Return the (X, Y) coordinate for the center point of the cell that contains the specified text.  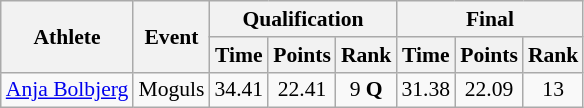
Athlete (68, 36)
9 Q (366, 90)
Final (490, 19)
31.38 (426, 90)
Anja Bolbjerg (68, 90)
Qualification (302, 19)
22.41 (302, 90)
13 (554, 90)
Event (171, 36)
22.09 (489, 90)
34.41 (238, 90)
Moguls (171, 90)
